Capture the cell that displays the provided text and extract its [x, y] central coordinate. 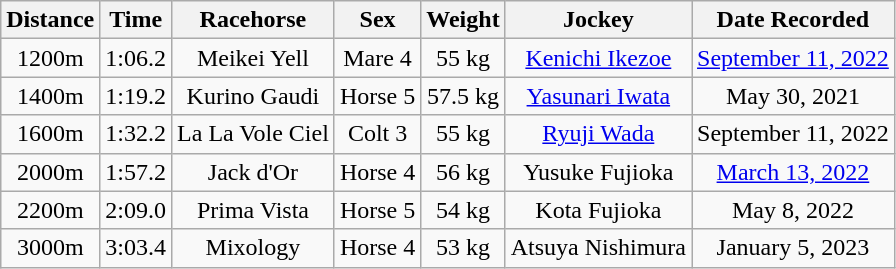
Sex [377, 20]
1400m [50, 96]
Kurino Gaudi [254, 96]
1:32.2 [136, 134]
3000m [50, 248]
Meikei Yell [254, 58]
March 13, 2022 [794, 172]
57.5 kg [463, 96]
Time [136, 20]
Kota Fujioka [598, 210]
January 5, 2023 [794, 248]
Colt 3 [377, 134]
1:19.2 [136, 96]
3:03.4 [136, 248]
Distance [50, 20]
Kenichi Ikezoe [598, 58]
Ryuji Wada [598, 134]
56 kg [463, 172]
1600m [50, 134]
2200m [50, 210]
La La Vole Ciel [254, 134]
2000m [50, 172]
2:09.0 [136, 210]
1200m [50, 58]
Yusuke Fujioka [598, 172]
1:57.2 [136, 172]
1:06.2 [136, 58]
54 kg [463, 210]
Mixology [254, 248]
Yasunari Iwata [598, 96]
May 8, 2022 [794, 210]
Weight [463, 20]
Date Recorded [794, 20]
Jack d'Or [254, 172]
Mare 4 [377, 58]
Prima Vista [254, 210]
Jockey [598, 20]
May 30, 2021 [794, 96]
Atsuya Nishimura [598, 248]
Racehorse [254, 20]
53 kg [463, 248]
